Extract the [X, Y] coordinate from the center of the cell holding the provided text.  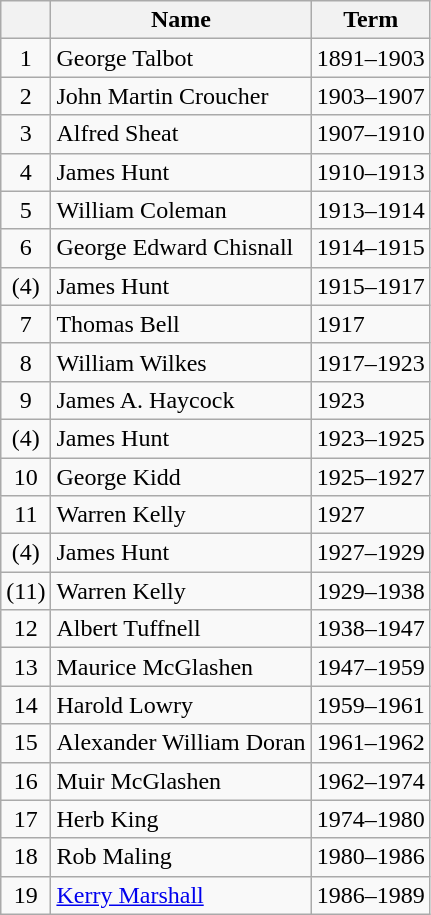
10 [26, 477]
17 [26, 819]
Term [370, 20]
19 [26, 895]
18 [26, 857]
George Kidd [181, 477]
1923–1925 [370, 438]
Muir McGlashen [181, 781]
(11) [26, 591]
1914–1915 [370, 248]
Thomas Bell [181, 324]
2 [26, 96]
1917–1923 [370, 362]
William Coleman [181, 210]
12 [26, 629]
1910–1913 [370, 172]
1974–1980 [370, 819]
1947–1959 [370, 667]
Kerry Marshall [181, 895]
7 [26, 324]
1938–1947 [370, 629]
1923 [370, 400]
13 [26, 667]
1986–1989 [370, 895]
1903–1907 [370, 96]
Alfred Sheat [181, 134]
8 [26, 362]
1962–1974 [370, 781]
1917 [370, 324]
5 [26, 210]
3 [26, 134]
1929–1938 [370, 591]
4 [26, 172]
16 [26, 781]
1961–1962 [370, 743]
Alexander William Doran [181, 743]
Name [181, 20]
George Talbot [181, 58]
11 [26, 515]
Maurice McGlashen [181, 667]
1927 [370, 515]
John Martin Croucher [181, 96]
1907–1910 [370, 134]
6 [26, 248]
1925–1927 [370, 477]
1915–1917 [370, 286]
1980–1986 [370, 857]
15 [26, 743]
1913–1914 [370, 210]
1927–1929 [370, 553]
14 [26, 705]
1959–1961 [370, 705]
George Edward Chisnall [181, 248]
1891–1903 [370, 58]
James A. Haycock [181, 400]
Rob Maling [181, 857]
William Wilkes [181, 362]
Albert Tuffnell [181, 629]
9 [26, 400]
Harold Lowry [181, 705]
Herb King [181, 819]
1 [26, 58]
